Detect which cell encompasses the target text, then output its [X, Y] center coordinate. 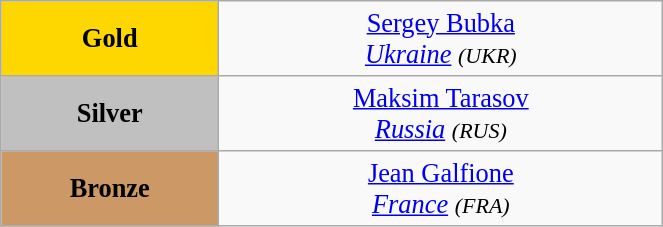
Jean GalfioneFrance (FRA) [441, 188]
Gold [110, 38]
Bronze [110, 188]
Maksim TarasovRussia (RUS) [441, 112]
Sergey BubkaUkraine (UKR) [441, 38]
Silver [110, 112]
